For the text-containing cell, return its midpoint in [x, y] coordinate format. 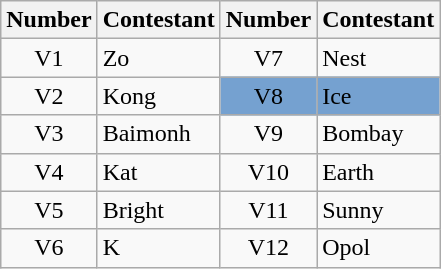
Kong [158, 96]
V4 [49, 172]
V9 [268, 134]
Kat [158, 172]
Ice [378, 96]
Baimonh [158, 134]
V1 [49, 58]
V3 [49, 134]
Bombay [378, 134]
Zo [158, 58]
Opol [378, 248]
V6 [49, 248]
Sunny [378, 210]
Bright [158, 210]
V5 [49, 210]
V12 [268, 248]
Earth [378, 172]
V7 [268, 58]
Nest [378, 58]
V2 [49, 96]
K [158, 248]
V10 [268, 172]
V11 [268, 210]
V8 [268, 96]
